Capture the cell that displays the provided text and extract its [x, y] central coordinate. 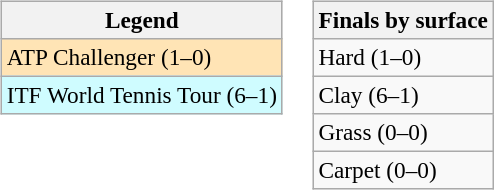
ATP Challenger (1–0) [142, 57]
Hard (1–0) [403, 57]
Grass (0–0) [403, 133]
Clay (6–1) [403, 95]
ITF World Tennis Tour (6–1) [142, 95]
Legend [142, 20]
Carpet (0–0) [403, 171]
Finals by surface [403, 20]
